From the cell containing the given text, extract its center point as [X, Y] coordinate. 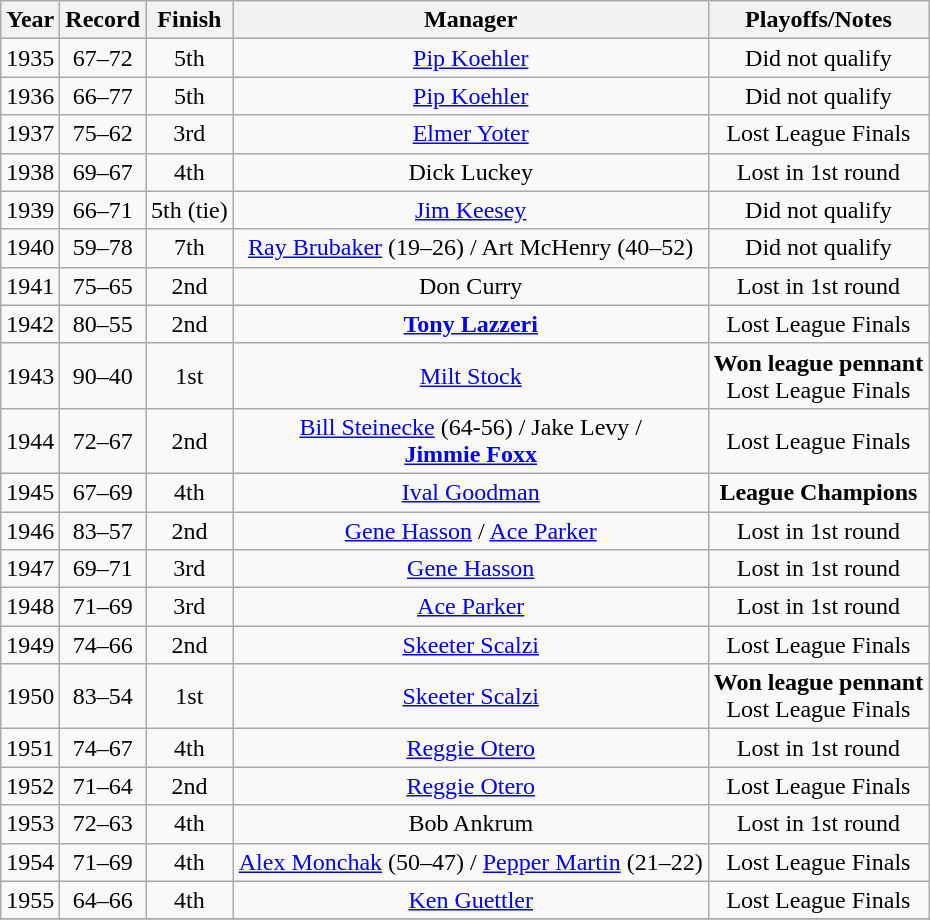
Ival Goodman [470, 492]
1950 [30, 696]
59–78 [103, 248]
Ken Guettler [470, 900]
80–55 [103, 324]
1936 [30, 96]
1935 [30, 58]
1947 [30, 569]
Bill Steinecke (64-56) / Jake Levy / Jimmie Foxx [470, 440]
72–67 [103, 440]
Dick Luckey [470, 172]
1942 [30, 324]
Don Curry [470, 286]
71–64 [103, 786]
Milt Stock [470, 376]
5th (tie) [190, 210]
1954 [30, 862]
67–69 [103, 492]
83–54 [103, 696]
1937 [30, 134]
Jim Keesey [470, 210]
1948 [30, 607]
Bob Ankrum [470, 824]
Alex Monchak (50–47) / Pepper Martin (21–22) [470, 862]
1949 [30, 645]
Finish [190, 20]
1945 [30, 492]
1941 [30, 286]
74–67 [103, 748]
Gene Hasson / Ace Parker [470, 531]
64–66 [103, 900]
1953 [30, 824]
Ace Parker [470, 607]
75–65 [103, 286]
Year [30, 20]
1939 [30, 210]
1944 [30, 440]
83–57 [103, 531]
7th [190, 248]
Playoffs/Notes [818, 20]
1938 [30, 172]
66–71 [103, 210]
1955 [30, 900]
75–62 [103, 134]
69–67 [103, 172]
74–66 [103, 645]
1943 [30, 376]
72–63 [103, 824]
66–77 [103, 96]
Manager [470, 20]
69–71 [103, 569]
Gene Hasson [470, 569]
League Champions [818, 492]
90–40 [103, 376]
1952 [30, 786]
1946 [30, 531]
Ray Brubaker (19–26) / Art McHenry (40–52) [470, 248]
67–72 [103, 58]
1951 [30, 748]
1940 [30, 248]
Record [103, 20]
Elmer Yoter [470, 134]
Tony Lazzeri [470, 324]
